Output the [X, Y] coordinate of the center of the cell containing the given text.  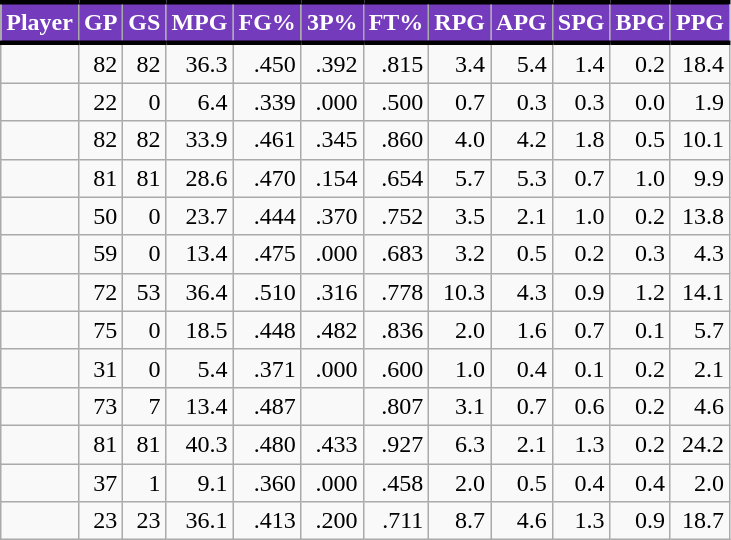
.371 [267, 368]
1 [144, 483]
1.4 [581, 63]
10.1 [700, 140]
.480 [267, 444]
.778 [396, 292]
1.8 [581, 140]
BPG [640, 22]
.461 [267, 140]
0.0 [640, 102]
24.2 [700, 444]
.836 [396, 330]
36.1 [200, 521]
SPG [581, 22]
8.7 [460, 521]
10.3 [460, 292]
72 [100, 292]
9.1 [200, 483]
.654 [396, 178]
.316 [332, 292]
1.6 [522, 330]
1.2 [640, 292]
40.3 [200, 444]
.392 [332, 63]
73 [100, 406]
3.1 [460, 406]
.475 [267, 254]
37 [100, 483]
18.5 [200, 330]
.815 [396, 63]
28.6 [200, 178]
14.1 [700, 292]
.860 [396, 140]
6.4 [200, 102]
.413 [267, 521]
18.7 [700, 521]
75 [100, 330]
7 [144, 406]
FT% [396, 22]
.345 [332, 140]
.487 [267, 406]
3P% [332, 22]
.927 [396, 444]
APG [522, 22]
.807 [396, 406]
.339 [267, 102]
9.9 [700, 178]
GS [144, 22]
6.3 [460, 444]
3.5 [460, 216]
1.9 [700, 102]
.200 [332, 521]
18.4 [700, 63]
5.3 [522, 178]
4.0 [460, 140]
.360 [267, 483]
4.2 [522, 140]
.683 [396, 254]
.370 [332, 216]
GP [100, 22]
33.9 [200, 140]
.458 [396, 483]
36.3 [200, 63]
22 [100, 102]
.752 [396, 216]
.510 [267, 292]
MPG [200, 22]
.433 [332, 444]
FG% [267, 22]
59 [100, 254]
.482 [332, 330]
50 [100, 216]
53 [144, 292]
.711 [396, 521]
3.4 [460, 63]
RPG [460, 22]
.600 [396, 368]
.448 [267, 330]
3.2 [460, 254]
31 [100, 368]
.500 [396, 102]
.444 [267, 216]
.450 [267, 63]
36.4 [200, 292]
PPG [700, 22]
0.6 [581, 406]
23.7 [200, 216]
Player [40, 22]
.154 [332, 178]
.470 [267, 178]
13.8 [700, 216]
